Detect which cell encompasses the target text, then output its [X, Y] center coordinate. 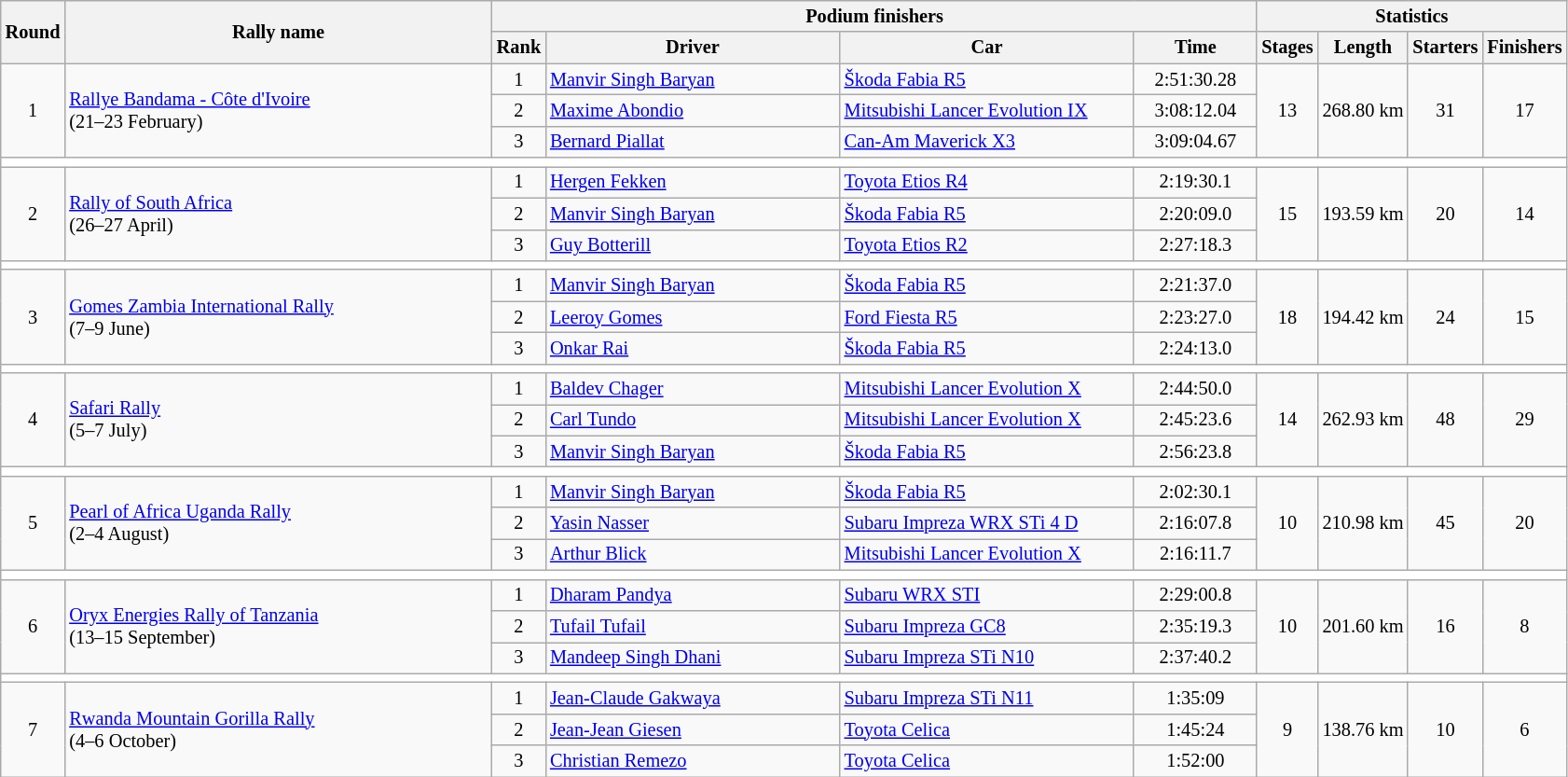
Guy Botterill [693, 245]
Mandeep Singh Dhani [693, 658]
Toyota Etios R4 [987, 182]
1:35:09 [1195, 698]
Toyota Etios R2 [987, 245]
Subaru WRX STI [987, 595]
Christian Remezo [693, 761]
Bernard Piallat [693, 142]
Length [1363, 48]
2:35:19.3 [1195, 626]
Arthur Blick [693, 554]
1:52:00 [1195, 761]
Safari Rally(5–7 July) [278, 420]
2:20:09.0 [1195, 214]
1:45:24 [1195, 729]
Baldev Chager [693, 389]
Ford Fiesta R5 [987, 317]
Hergen Fekken [693, 182]
24 [1445, 317]
Starters [1445, 48]
2:56:23.8 [1195, 451]
3:08:12.04 [1195, 110]
Rwanda Mountain Gorilla Rally(4–6 October) [278, 729]
210.98 km [1363, 522]
2:45:23.6 [1195, 420]
2:24:13.0 [1195, 348]
2:27:18.3 [1195, 245]
Dharam Pandya [693, 595]
9 [1286, 729]
Subaru Impreza STi N11 [987, 698]
2:02:30.1 [1195, 492]
Yasin Nasser [693, 523]
2:23:27.0 [1195, 317]
201.60 km [1363, 627]
Statistics [1411, 16]
Subaru Impreza WRX STi 4 D [987, 523]
268.80 km [1363, 110]
Jean-Claude Gakwaya [693, 698]
Rally of South Africa(26–27 April) [278, 213]
45 [1445, 522]
Subaru Impreza GC8 [987, 626]
16 [1445, 627]
Round [34, 32]
Pearl of Africa Uganda Rally(2–4 August) [278, 522]
Subaru Impreza STi N10 [987, 658]
17 [1524, 110]
Onkar Rai [693, 348]
Tufail Tufail [693, 626]
Maxime Abondio [693, 110]
2:21:37.0 [1195, 285]
2:29:00.8 [1195, 595]
Leeroy Gomes [693, 317]
Mitsubishi Lancer Evolution IX [987, 110]
2:16:11.7 [1195, 554]
4 [34, 420]
3:09:04.67 [1195, 142]
Rank [518, 48]
18 [1286, 317]
13 [1286, 110]
Jean-Jean Giesen [693, 729]
138.76 km [1363, 729]
Driver [693, 48]
2:51:30.28 [1195, 79]
Gomes Zambia International Rally(7–9 June) [278, 317]
7 [34, 729]
Can-Am Maverick X3 [987, 142]
5 [34, 522]
Time [1195, 48]
Carl Tundo [693, 420]
8 [1524, 627]
Rally name [278, 32]
29 [1524, 420]
Finishers [1524, 48]
48 [1445, 420]
Oryx Energies Rally of Tanzania(13–15 September) [278, 627]
Car [987, 48]
31 [1445, 110]
2:44:50.0 [1195, 389]
Rallye Bandama - Côte d'Ivoire(21–23 February) [278, 110]
2:37:40.2 [1195, 658]
2:19:30.1 [1195, 182]
193.59 km [1363, 213]
Stages [1286, 48]
194.42 km [1363, 317]
2:16:07.8 [1195, 523]
262.93 km [1363, 420]
Podium finishers [874, 16]
